From the cell containing the given text, extract its center point as [x, y] coordinate. 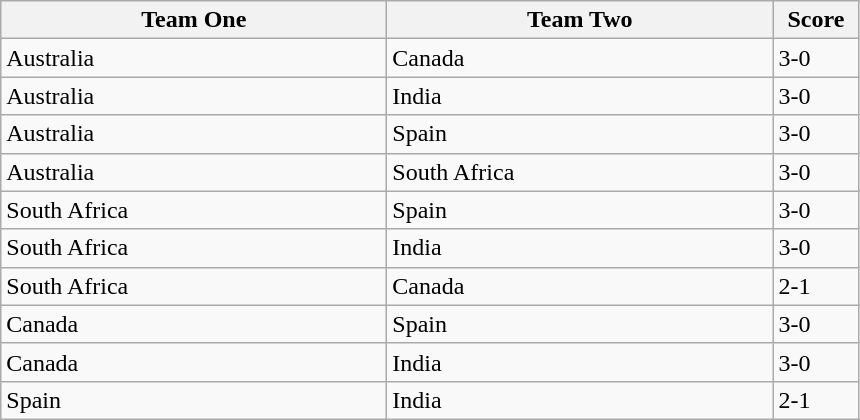
Score [816, 20]
Team Two [580, 20]
Team One [194, 20]
